Extract the (X, Y) coordinate from the center of the cell holding the provided text.  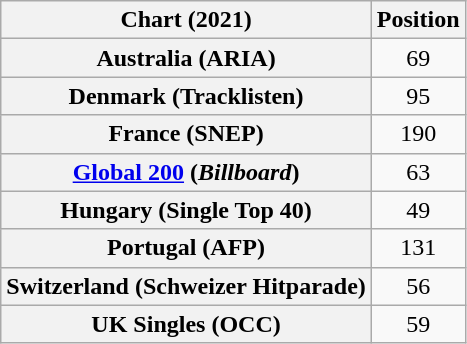
UK Singles (OCC) (186, 324)
Global 200 (Billboard) (186, 172)
France (SNEP) (186, 134)
Australia (ARIA) (186, 58)
49 (418, 210)
63 (418, 172)
69 (418, 58)
Hungary (Single Top 40) (186, 210)
190 (418, 134)
131 (418, 248)
Denmark (Tracklisten) (186, 96)
56 (418, 286)
Chart (2021) (186, 20)
95 (418, 96)
59 (418, 324)
Portugal (AFP) (186, 248)
Position (418, 20)
Switzerland (Schweizer Hitparade) (186, 286)
